Output the (X, Y) coordinate of the center of the cell containing the given text.  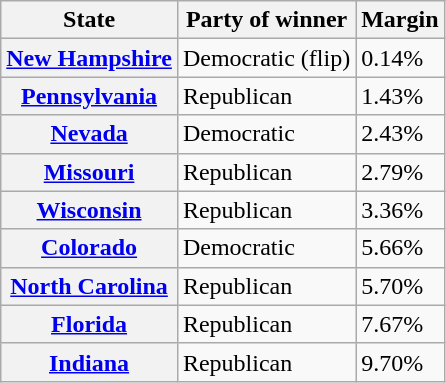
Colorado (90, 248)
North Carolina (90, 286)
Indiana (90, 362)
Party of winner (266, 20)
Nevada (90, 134)
0.14% (400, 58)
9.70% (400, 362)
New Hampshire (90, 58)
5.70% (400, 286)
3.36% (400, 210)
Pennsylvania (90, 96)
2.79% (400, 172)
1.43% (400, 96)
2.43% (400, 134)
Florida (90, 324)
Margin (400, 20)
Missouri (90, 172)
State (90, 20)
5.66% (400, 248)
Wisconsin (90, 210)
7.67% (400, 324)
Democratic (flip) (266, 58)
